Locate the cell with the specified text and output its (x, y) center coordinate. 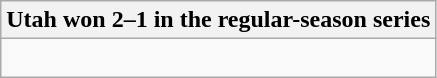
Utah won 2–1 in the regular-season series (218, 20)
